From the cell containing the given text, extract its center point as (X, Y) coordinate. 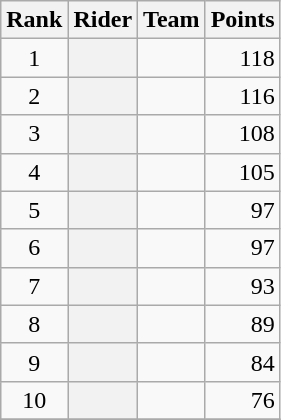
Team (172, 20)
6 (34, 248)
10 (34, 400)
7 (34, 286)
89 (242, 324)
105 (242, 172)
2 (34, 96)
84 (242, 362)
118 (242, 58)
Points (242, 20)
108 (242, 134)
8 (34, 324)
4 (34, 172)
5 (34, 210)
Rider (103, 20)
116 (242, 96)
3 (34, 134)
Rank (34, 20)
1 (34, 58)
93 (242, 286)
9 (34, 362)
76 (242, 400)
